Capture the cell that displays the provided text and extract its [X, Y] central coordinate. 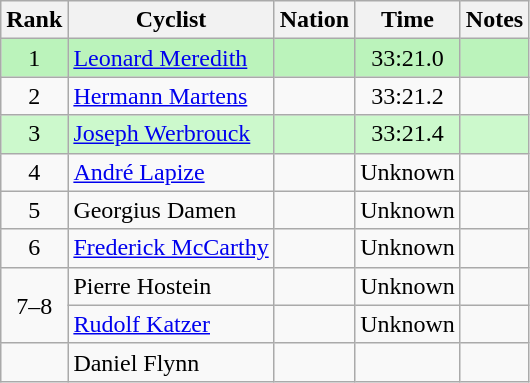
Hermann Martens [171, 96]
Rudolf Katzer [171, 324]
Nation [314, 20]
7–8 [34, 305]
Joseph Werbrouck [171, 134]
Daniel Flynn [171, 362]
3 [34, 134]
Rank [34, 20]
Leonard Meredith [171, 58]
33:21.4 [408, 134]
Notes [494, 20]
6 [34, 248]
1 [34, 58]
André Lapize [171, 172]
Time [408, 20]
33:21.2 [408, 96]
Georgius Damen [171, 210]
Cyclist [171, 20]
Frederick McCarthy [171, 248]
4 [34, 172]
33:21.0 [408, 58]
5 [34, 210]
Pierre Hostein [171, 286]
2 [34, 96]
